Return the [x, y] coordinate for the center point of the cell that contains the specified text.  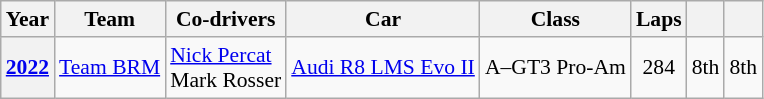
Team BRM [110, 68]
Car [383, 19]
2022 [28, 68]
Laps [659, 19]
A–GT3 Pro-Am [556, 68]
Nick Percat Mark Rosser [226, 68]
Co-drivers [226, 19]
Year [28, 19]
284 [659, 68]
Audi R8 LMS Evo II [383, 68]
Team [110, 19]
Class [556, 19]
